For the text-containing cell, return its midpoint in (x, y) coordinate format. 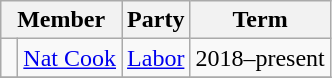
Member (62, 20)
Labor (156, 58)
2018–present (260, 58)
Nat Cook (70, 58)
Term (260, 20)
Party (156, 20)
